Find where the given text appears and provide that cell's center as (x, y) coordinate. 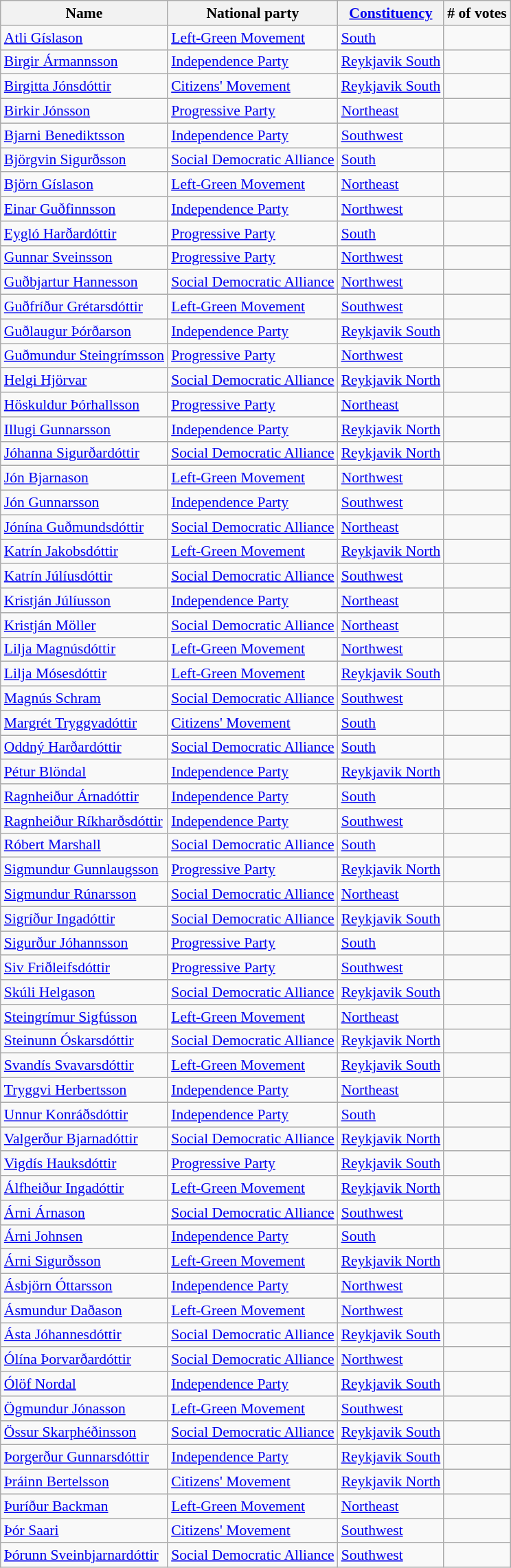
Kristján Júlíusson (84, 601)
Guðlaugur Þórðarson (84, 331)
Valgerður Bjarnadóttir (84, 1139)
Ólöf Nordal (84, 1384)
Steingrímur Sigfússon (84, 1017)
Róbert Marshall (84, 845)
Ragnheiður Ríkharðsdóttir (84, 821)
Vigdís Hauksdóttir (84, 1164)
Unnur Konráðsdóttir (84, 1115)
Ásta Jóhannesdóttir (84, 1335)
Sigmundur Rúnarsson (84, 895)
Þór Saari (84, 1531)
Oddný Harðardóttir (84, 748)
Helgi Hjörvar (84, 381)
Katrín Jakobsdóttir (84, 552)
Gunnar Sveinsson (84, 258)
Skúli Helgason (84, 992)
Constituency (391, 13)
Katrín Júlíusdóttir (84, 576)
Þráinn Bertelsson (84, 1482)
Lilja Mósesdóttir (84, 674)
Eygló Harðardóttir (84, 234)
Einar Guðfinnsson (84, 209)
Ólína Þorvarðardóttir (84, 1360)
Bjarni Benediktsson (84, 135)
Jónína Guðmundsdóttir (84, 527)
Atli Gíslason (84, 38)
Lilja Magnúsdóttir (84, 649)
Árni Sigurðsson (84, 1262)
Ragnheiður Árnadóttir (84, 796)
Birkir Jónsson (84, 111)
Ásbjörn Óttarsson (84, 1286)
Siv Friðleifsdóttir (84, 968)
Þorgerður Gunnarsdóttir (84, 1457)
National party (253, 13)
Guðmundur Steingrímsson (84, 356)
Pétur Blöndal (84, 772)
Kristján Möller (84, 625)
Þuríður Backman (84, 1506)
Álfheiður Ingadóttir (84, 1188)
Tryggvi Herbertsson (84, 1090)
Sigmundur Gunnlaugsson (84, 870)
Sigurður Jóhannsson (84, 943)
Svandís Svavarsdóttir (84, 1066)
Birgitta Jónsdóttir (84, 87)
Höskuldur Þórhallsson (84, 405)
Margrét Tryggvadóttir (84, 723)
Jón Bjarnason (84, 478)
Björn Gíslason (84, 185)
Jóhanna Sigurðardóttir (84, 453)
Árni Árnason (84, 1213)
Birgir Ármannsson (84, 62)
Guðfríður Grétarsdóttir (84, 307)
Sigríður Ingadóttir (84, 919)
Magnús Schram (84, 699)
Árni Johnsen (84, 1237)
Jón Gunnarsson (84, 503)
# of votes (477, 13)
Steinunn Óskarsdóttir (84, 1041)
Ögmundur Jónasson (84, 1409)
Björgvin Sigurðsson (84, 160)
Illugi Gunnarsson (84, 429)
Össur Skarphéðinsson (84, 1433)
Name (84, 13)
Ásmundur Daðason (84, 1310)
Þórunn Sveinbjarnardóttir (84, 1556)
Guðbjartur Hannesson (84, 282)
